Find where the given text appears and provide that cell's center as [x, y] coordinate. 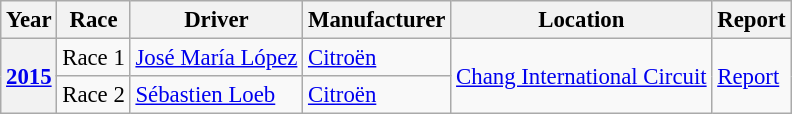
Race 2 [94, 95]
Location [582, 20]
Race 1 [94, 58]
Chang International Circuit [582, 76]
Manufacturer [377, 20]
Race [94, 20]
Sébastien Loeb [216, 95]
Driver [216, 20]
2015 [29, 76]
Year [29, 20]
José María López [216, 58]
